For the text-containing cell, return its midpoint in [X, Y] coordinate format. 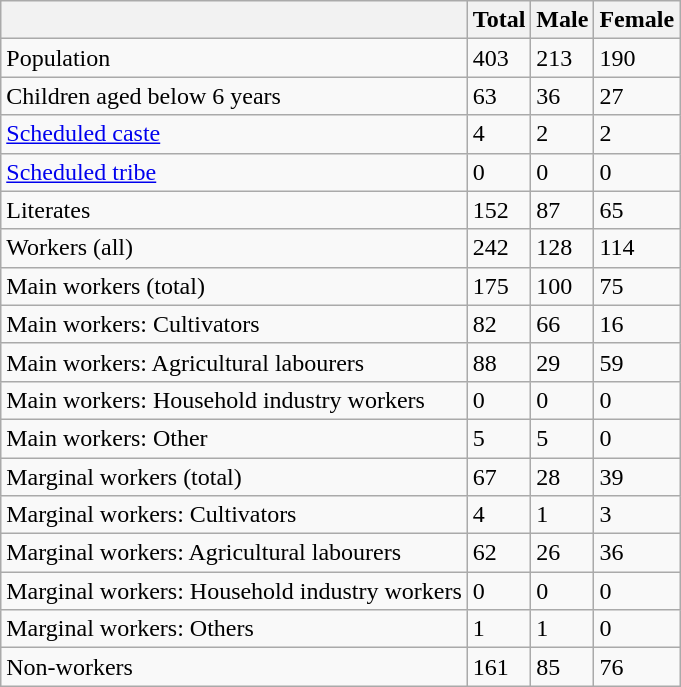
82 [499, 324]
Main workers: Agricultural labourers [234, 362]
63 [499, 96]
66 [562, 324]
62 [499, 553]
29 [562, 362]
152 [499, 210]
100 [562, 286]
Main workers: Cultivators [234, 324]
161 [499, 667]
Main workers: Other [234, 438]
16 [637, 324]
Marginal workers (total) [234, 477]
403 [499, 58]
Non-workers [234, 667]
114 [637, 248]
87 [562, 210]
Population [234, 58]
Main workers (total) [234, 286]
Workers (all) [234, 248]
213 [562, 58]
242 [499, 248]
75 [637, 286]
26 [562, 553]
Literates [234, 210]
Children aged below 6 years [234, 96]
27 [637, 96]
Marginal workers: Cultivators [234, 515]
Marginal workers: Household industry workers [234, 591]
Total [499, 20]
128 [562, 248]
65 [637, 210]
190 [637, 58]
Marginal workers: Agricultural labourers [234, 553]
39 [637, 477]
67 [499, 477]
Female [637, 20]
Main workers: Household industry workers [234, 400]
Scheduled caste [234, 134]
175 [499, 286]
59 [637, 362]
Marginal workers: Others [234, 629]
Scheduled tribe [234, 172]
88 [499, 362]
28 [562, 477]
76 [637, 667]
Male [562, 20]
3 [637, 515]
85 [562, 667]
